For the text-containing cell, return its midpoint in [X, Y] coordinate format. 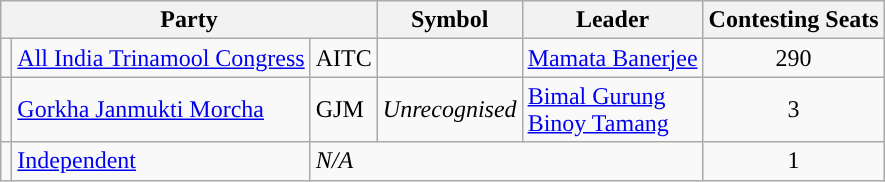
Unrecognised [450, 110]
Bimal GurungBinoy Tamang [612, 110]
Independent [161, 161]
GJM [344, 110]
Gorkha Janmukti Morcha [161, 110]
290 [794, 58]
AITC [344, 58]
Contesting Seats [794, 20]
1 [794, 161]
Leader [612, 20]
Symbol [450, 20]
3 [794, 110]
All India Trinamool Congress [161, 58]
Party [190, 20]
N/A [506, 161]
Mamata Banerjee [612, 58]
